From the cell containing the given text, extract its center point as [X, Y] coordinate. 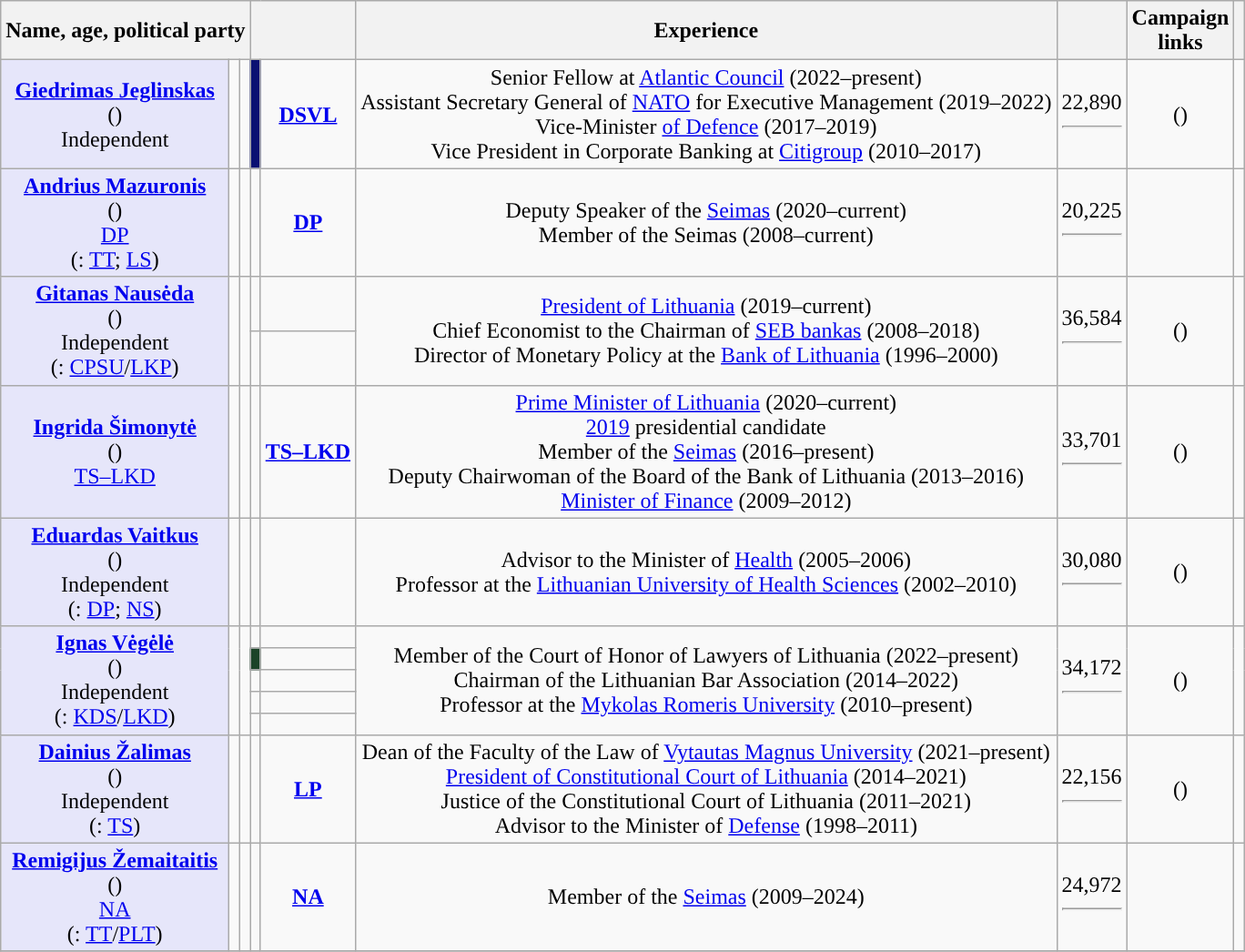
30,080 [1092, 572]
Experience [706, 31]
22,890 [1092, 115]
Campaignlinks [1180, 31]
Name, age, political party [126, 31]
20,225 [1092, 222]
34,172 [1092, 681]
Eduardas Vaitkus()Independent(: DP; NS) [115, 572]
NA [308, 897]
DP [308, 222]
Giedrimas Jeglinskas()Independent [115, 115]
36,584 [1092, 331]
33,701 [1092, 451]
Remigijus Žemaitaitis()NA(: TT/PLT) [115, 897]
Gitanas Nausėda()Independent(: CPSU/LKP) [115, 331]
Andrius Mazuronis()DP(: TT; LS) [115, 222]
DSVL [308, 115]
Ingrida Šimonytė()TS–LKD [115, 451]
Ignas Vėgėlė()Independent(: KDS/LKD) [115, 681]
Dainius Žalimas()Independent(: TS) [115, 788]
TS–LKD [308, 451]
22,156 [1092, 788]
LP [308, 788]
Deputy Speaker of the Seimas (2020–current)Member of the Seimas (2008–current) [706, 222]
Member of the Seimas (2009–2024) [706, 897]
Advisor to the Minister of Health (2005–2006)Professor at the Lithuanian University of Health Sciences (2002–2010) [706, 572]
24,972 [1092, 897]
